Return (x, y) of the center of cell containing provided text 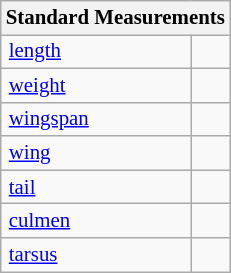
wingspan (96, 119)
tail (96, 187)
wing (96, 153)
Standard Measurements (116, 18)
tarsus (96, 255)
weight (96, 85)
culmen (96, 221)
length (96, 51)
